Detect which cell encompasses the target text, then output its [X, Y] center coordinate. 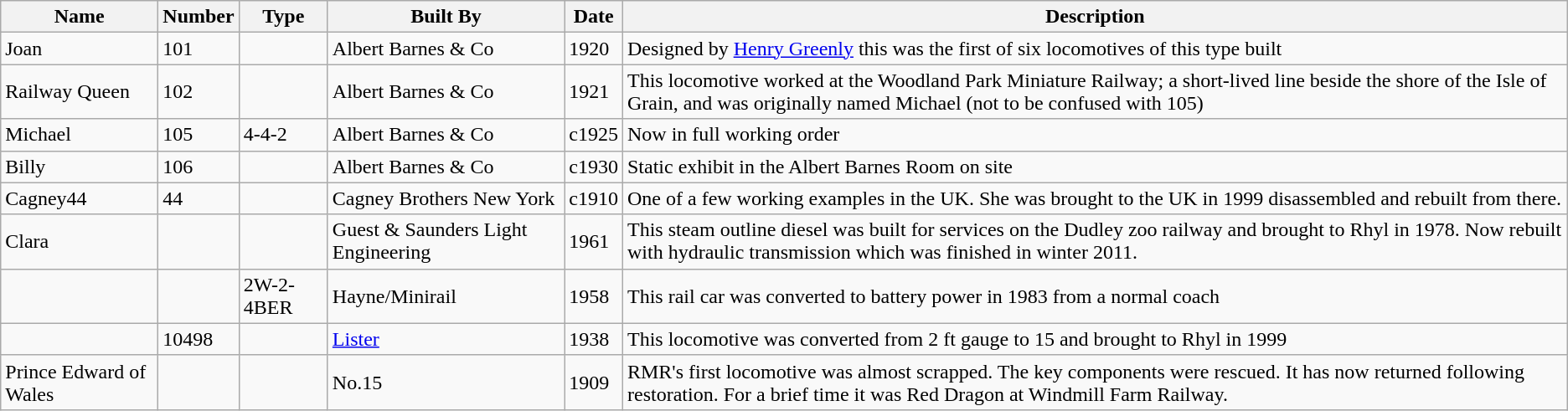
Name [80, 17]
c1930 [594, 167]
Cagney44 [80, 198]
Railway Queen [80, 92]
One of a few working examples in the UK. She was brought to the UK in 1999 disassembled and rebuilt from there. [1095, 198]
105 [199, 135]
Clara [80, 241]
Date [594, 17]
This rail car was converted to battery power in 1983 from a normal coach [1095, 296]
102 [199, 92]
1920 [594, 49]
Static exhibit in the Albert Barnes Room on site [1095, 167]
1921 [594, 92]
Cagney Brothers New York [446, 198]
Guest & Saunders Light Engineering [446, 241]
10498 [199, 339]
Description [1095, 17]
Number [199, 17]
1958 [594, 296]
106 [199, 167]
Hayne/Minirail [446, 296]
4-4-2 [283, 135]
Michael [80, 135]
Prince Edward of Wales [80, 382]
Billy [80, 167]
2W-2-4BER [283, 296]
This locomotive was converted from 2 ft gauge to 15 and brought to Rhyl in 1999 [1095, 339]
Type [283, 17]
101 [199, 49]
No.15 [446, 382]
1938 [594, 339]
Designed by Henry Greenly this was the first of six locomotives of this type built [1095, 49]
Now in full working order [1095, 135]
44 [199, 198]
1961 [594, 241]
c1925 [594, 135]
1909 [594, 382]
Joan [80, 49]
Built By [446, 17]
Lister [446, 339]
c1910 [594, 198]
